Locate the cell with the specified text and output its (X, Y) center coordinate. 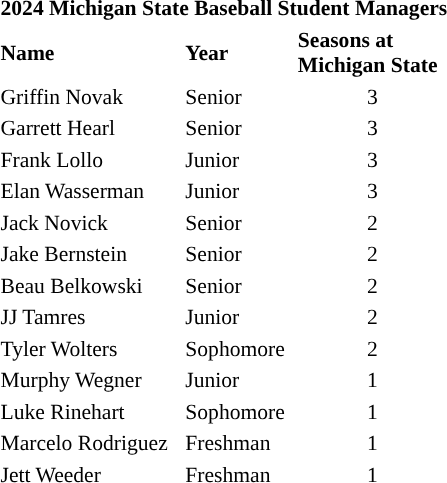
Freshman (239, 443)
Year (239, 53)
